From the cell containing the given text, extract its center point as [X, Y] coordinate. 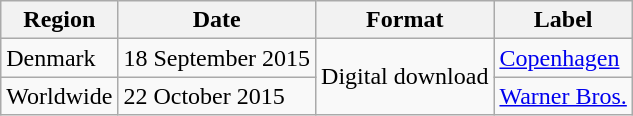
Copenhagen [563, 58]
Format [405, 20]
Warner Bros. [563, 96]
Worldwide [60, 96]
18 September 2015 [217, 58]
Date [217, 20]
Label [563, 20]
Denmark [60, 58]
22 October 2015 [217, 96]
Region [60, 20]
Digital download [405, 77]
